Extract the (X, Y) coordinate from the center of the cell holding the provided text.  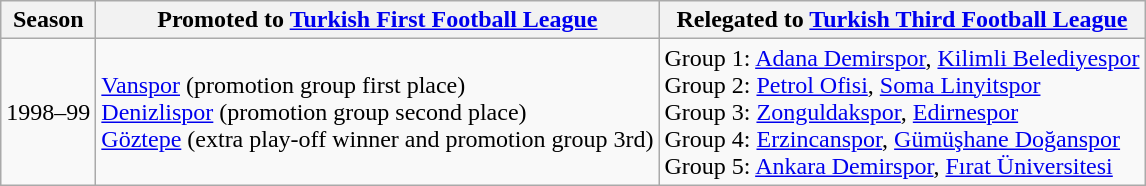
1998–99 (48, 112)
Relegated to Turkish Third Football League (902, 20)
Season (48, 20)
Vanspor (promotion group first place)Denizlispor (promotion group second place)Göztepe (extra play-off winner and promotion group 3rd) (378, 112)
Promoted to Turkish First Football League (378, 20)
